Pinpoint the cell where the given text exists, returning its [x, y] midpoint coordinate. 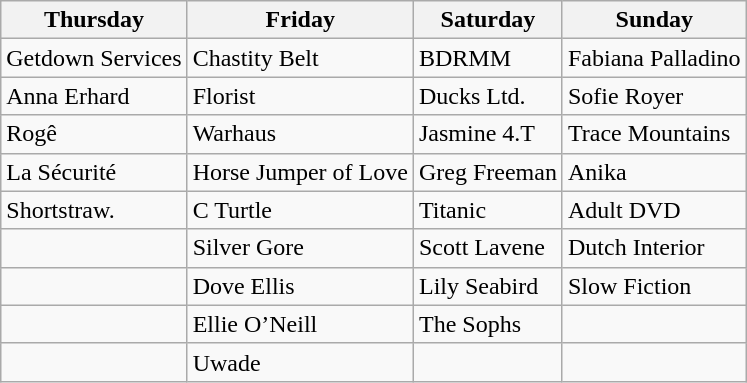
Dutch Interior [654, 248]
Slow Fiction [654, 286]
Dove Ellis [300, 286]
Getdown Services [94, 58]
Anna Erhard [94, 96]
C Turtle [300, 210]
Anika [654, 172]
Horse Jumper of Love [300, 172]
Silver Gore [300, 248]
Sunday [654, 20]
BDRMM [488, 58]
Uwade [300, 362]
Trace Mountains [654, 134]
Fabiana Palladino [654, 58]
Sofie Royer [654, 96]
Lily Seabird [488, 286]
Jasmine 4.T [488, 134]
Ducks Ltd. [488, 96]
Florist [300, 96]
Scott Lavene [488, 248]
Shortstraw. [94, 210]
Greg Freeman [488, 172]
Saturday [488, 20]
Titanic [488, 210]
Rogê [94, 134]
Warhaus [300, 134]
The Sophs [488, 324]
La Sécurité [94, 172]
Ellie O’Neill [300, 324]
Thursday [94, 20]
Chastity Belt [300, 58]
Adult DVD [654, 210]
Friday [300, 20]
